Provide the [x, y] coordinate of the cell's center where the given text is located.  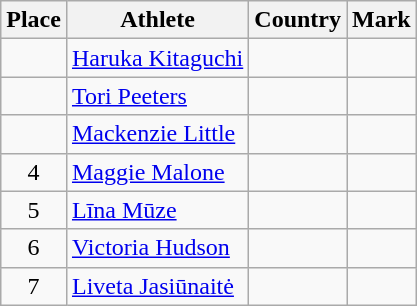
Athlete [157, 20]
7 [34, 286]
6 [34, 248]
Place [34, 20]
Country [298, 20]
5 [34, 210]
Victoria Hudson [157, 248]
Maggie Malone [157, 172]
Mark [382, 20]
4 [34, 172]
Tori Peeters [157, 96]
Haruka Kitaguchi [157, 58]
Līna Mūze [157, 210]
Liveta Jasiūnaitė [157, 286]
Mackenzie Little [157, 134]
